Return the (x, y) coordinate for the center point of the cell that contains the specified text.  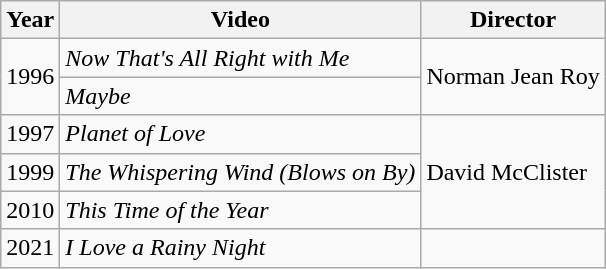
1996 (30, 77)
Video (240, 20)
2021 (30, 248)
1997 (30, 134)
David McClister (513, 172)
I Love a Rainy Night (240, 248)
2010 (30, 210)
Now That's All Right with Me (240, 58)
Year (30, 20)
Maybe (240, 96)
1999 (30, 172)
Norman Jean Roy (513, 77)
Planet of Love (240, 134)
Director (513, 20)
The Whispering Wind (Blows on By) (240, 172)
This Time of the Year (240, 210)
